Find where the given text appears and provide that cell's center as [x, y] coordinate. 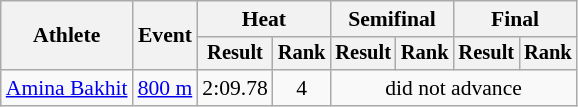
Event [166, 36]
Athlete [67, 36]
Heat [264, 19]
Final [514, 19]
4 [302, 88]
Semifinal [392, 19]
800 m [166, 88]
Amina Bakhit [67, 88]
2:09.78 [234, 88]
did not advance [453, 88]
